Search for the cell housing the specified text and yield its [X, Y] center coordinate. 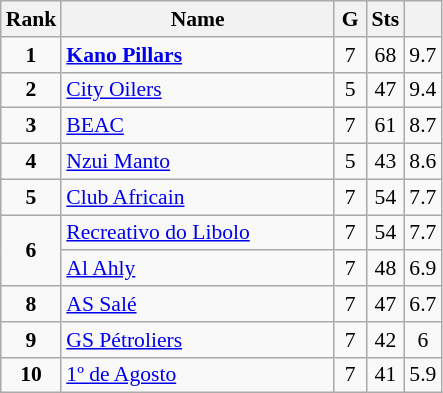
Recreativo do Libolo [198, 233]
48 [386, 269]
2 [32, 90]
4 [32, 162]
AS Salé [198, 304]
9.7 [422, 55]
6.9 [422, 269]
Name [198, 19]
8 [32, 304]
Rank [32, 19]
5.9 [422, 375]
1 [32, 55]
BEAC [198, 126]
42 [386, 340]
Kano Pillars [198, 55]
1º de Agosto [198, 375]
68 [386, 55]
10 [32, 375]
9.4 [422, 90]
43 [386, 162]
Nzui Manto [198, 162]
9 [32, 340]
8.6 [422, 162]
G [350, 19]
Sts [386, 19]
8.7 [422, 126]
GS Pétroliers [198, 340]
Al Ahly [198, 269]
6.7 [422, 304]
61 [386, 126]
City Oilers [198, 90]
41 [386, 375]
Club Africain [198, 197]
3 [32, 126]
